Provide the (X, Y) coordinate of the cell's center where the given text is located.  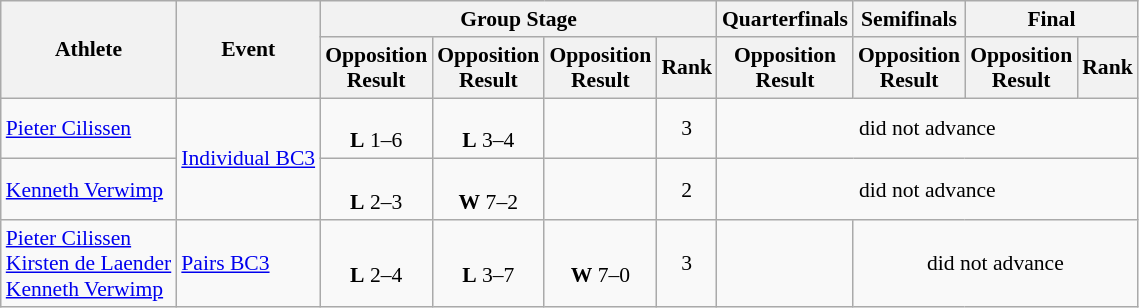
L 1–6 (376, 128)
Kenneth Verwimp (89, 190)
L 3–4 (488, 128)
Athlete (89, 50)
Pairs BC3 (248, 264)
Quarterfinals (785, 19)
W 7–0 (600, 264)
Group Stage (518, 19)
L 3–7 (488, 264)
Pieter CilissenKirsten de LaenderKenneth Verwimp (89, 264)
Final (1052, 19)
Event (248, 50)
W 7–2 (488, 190)
2 (686, 190)
L 2–4 (376, 264)
Pieter Cilissen (89, 128)
L 2–3 (376, 190)
Semifinals (909, 19)
Individual BC3 (248, 159)
